Locate the cell with the specified text and output its (x, y) center coordinate. 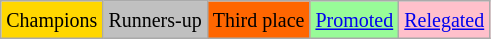
Promoted (354, 20)
Relegated (444, 20)
Third place (258, 20)
Champions (52, 20)
Runners-up (155, 20)
